Determine the (x, y) coordinate at the center of the cell enclosing the given text.  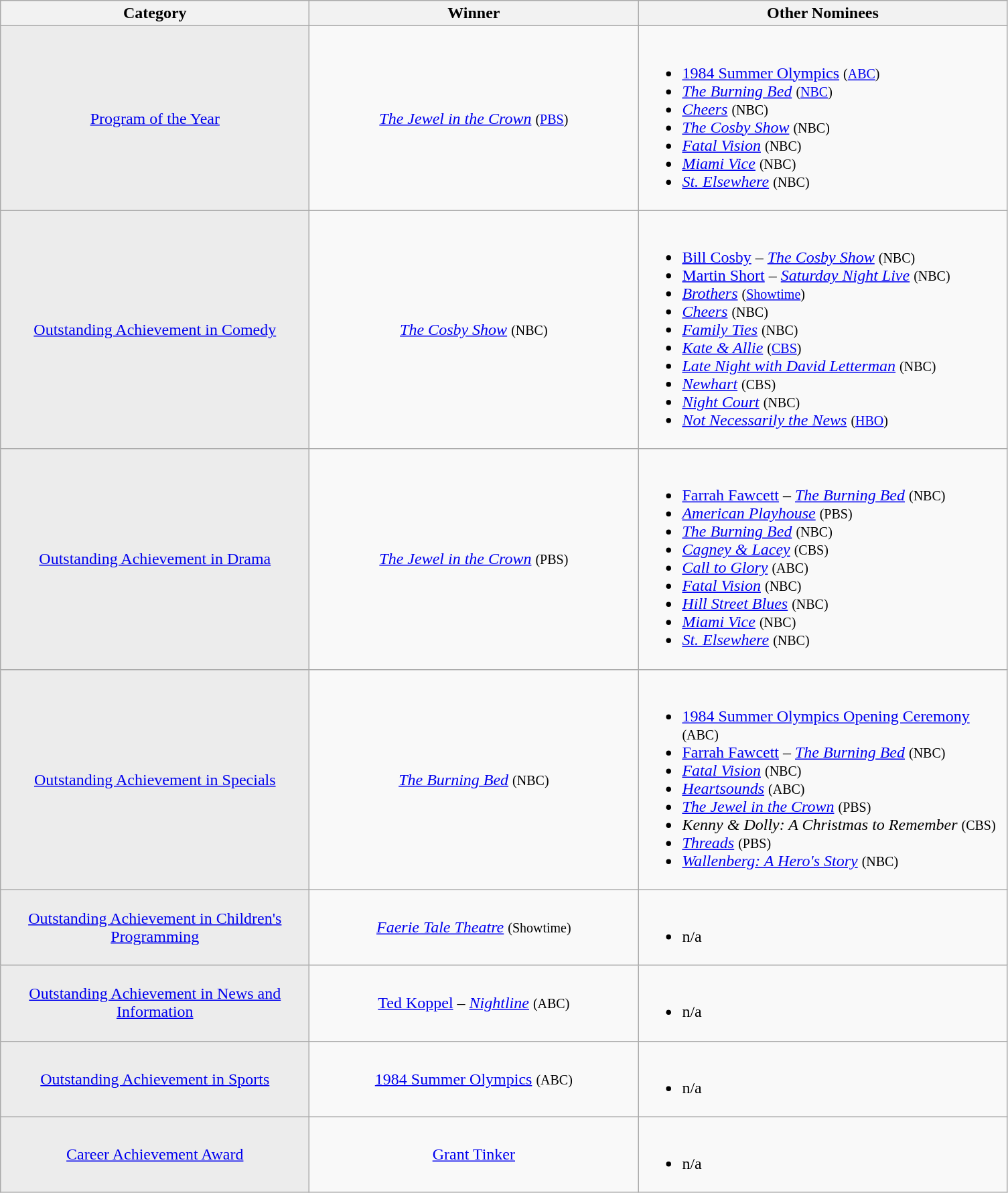
1984 Summer Olympics (ABC)The Burning Bed (NBC)Cheers (NBC)The Cosby Show (NBC)Fatal Vision (NBC)Miami Vice (NBC)St. Elsewhere (NBC) (822, 118)
Program of the Year (155, 118)
1984 Summer Olympics (ABC) (474, 1078)
Category (155, 13)
Outstanding Achievement in Drama (155, 559)
Outstanding Achievement in Children's Programming (155, 927)
Outstanding Achievement in Comedy (155, 330)
Outstanding Achievement in News and Information (155, 1003)
Faerie Tale Theatre (Showtime) (474, 927)
Outstanding Achievement in Sports (155, 1078)
Grant Tinker (474, 1155)
Other Nominees (822, 13)
Outstanding Achievement in Specials (155, 780)
The Cosby Show (NBC) (474, 330)
Winner (474, 13)
The Burning Bed (NBC) (474, 780)
Career Achievement Award (155, 1155)
Ted Koppel – Nightline (ABC) (474, 1003)
